Extract the [x, y] coordinate from the center of the cell holding the provided text.  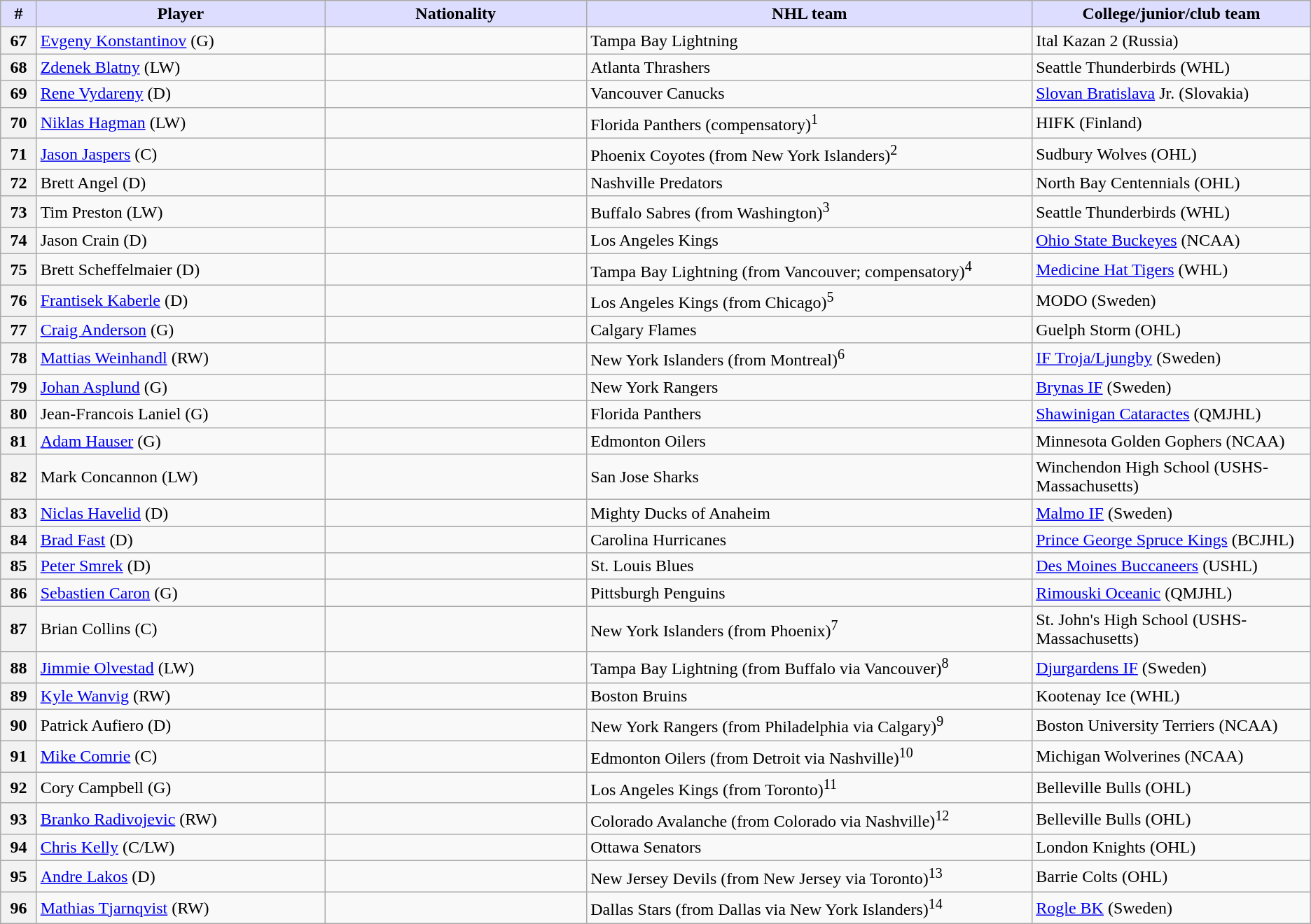
# [18, 14]
71 [18, 154]
Boston University Terriers (NCAA) [1172, 725]
Winchendon High School (USHS-Massachusetts) [1172, 477]
Florida Panthers (compensatory)1 [810, 123]
72 [18, 183]
Andre Lakos (D) [181, 876]
Sebastien Caron (G) [181, 593]
Florida Panthers [810, 414]
MODO (Sweden) [1172, 301]
89 [18, 696]
Phoenix Coyotes (from New York Islanders)2 [810, 154]
Peter Smrek (D) [181, 566]
Los Angeles Kings [810, 241]
Tampa Bay Lightning (from Vancouver; compensatory)4 [810, 270]
Tampa Bay Lightning (from Buffalo via Vancouver)8 [810, 668]
Cory Campbell (G) [181, 788]
Brynas IF (Sweden) [1172, 388]
Chris Kelly (C/LW) [181, 848]
Ottawa Senators [810, 848]
87 [18, 629]
Player [181, 14]
Edmonton Oilers (from Detroit via Nashville)10 [810, 756]
Slovan Bratislava Jr. (Slovakia) [1172, 94]
82 [18, 477]
Frantisek Kaberle (D) [181, 301]
Prince George Spruce Kings (BCJHL) [1172, 540]
IF Troja/Ljungby (Sweden) [1172, 358]
96 [18, 909]
Vancouver Canucks [810, 94]
Zdenek Blatny (LW) [181, 67]
79 [18, 388]
85 [18, 566]
Buffalo Sabres (from Washington)3 [810, 211]
67 [18, 41]
Dallas Stars (from Dallas via New York Islanders)14 [810, 909]
Nashville Predators [810, 183]
75 [18, 270]
New Jersey Devils (from New Jersey via Toronto)13 [810, 876]
Kyle Wanvig (RW) [181, 696]
St. John's High School (USHS-Massachusetts) [1172, 629]
88 [18, 668]
Evgeny Konstantinov (G) [181, 41]
Des Moines Buccaneers (USHL) [1172, 566]
Niklas Hagman (LW) [181, 123]
Los Angeles Kings (from Chicago)5 [810, 301]
Jean-Francois Laniel (G) [181, 414]
90 [18, 725]
London Knights (OHL) [1172, 848]
Nationality [456, 14]
Rogle BK (Sweden) [1172, 909]
Brett Scheffelmaier (D) [181, 270]
New York Islanders (from Montreal)6 [810, 358]
Mathias Tjarnqvist (RW) [181, 909]
North Bay Centennials (OHL) [1172, 183]
Minnesota Golden Gophers (NCAA) [1172, 441]
New York Rangers (from Philadelphia via Calgary)9 [810, 725]
Mike Comrie (C) [181, 756]
Brad Fast (D) [181, 540]
Ohio State Buckeyes (NCAA) [1172, 241]
Adam Hauser (G) [181, 441]
Guelph Storm (OHL) [1172, 330]
92 [18, 788]
Mark Concannon (LW) [181, 477]
New York Rangers [810, 388]
Edmonton Oilers [810, 441]
HIFK (Finland) [1172, 123]
Tampa Bay Lightning [810, 41]
Djurgardens IF (Sweden) [1172, 668]
86 [18, 593]
Mattias Weinhandl (RW) [181, 358]
84 [18, 540]
Carolina Hurricanes [810, 540]
Johan Asplund (G) [181, 388]
91 [18, 756]
70 [18, 123]
Tim Preston (LW) [181, 211]
NHL team [810, 14]
Brian Collins (C) [181, 629]
Rimouski Oceanic (QMJHL) [1172, 593]
81 [18, 441]
95 [18, 876]
Craig Anderson (G) [181, 330]
Calgary Flames [810, 330]
Jason Jaspers (C) [181, 154]
Branko Radivojevic (RW) [181, 819]
Sudbury Wolves (OHL) [1172, 154]
Atlanta Thrashers [810, 67]
76 [18, 301]
94 [18, 848]
Barrie Colts (OHL) [1172, 876]
Niclas Havelid (D) [181, 513]
74 [18, 241]
83 [18, 513]
St. Louis Blues [810, 566]
69 [18, 94]
Ital Kazan 2 (Russia) [1172, 41]
77 [18, 330]
Colorado Avalanche (from Colorado via Nashville)12 [810, 819]
93 [18, 819]
Los Angeles Kings (from Toronto)11 [810, 788]
Patrick Aufiero (D) [181, 725]
College/junior/club team [1172, 14]
68 [18, 67]
Shawinigan Cataractes (QMJHL) [1172, 414]
73 [18, 211]
Jason Crain (D) [181, 241]
Malmo IF (Sweden) [1172, 513]
Jimmie Olvestad (LW) [181, 668]
Kootenay Ice (WHL) [1172, 696]
Medicine Hat Tigers (WHL) [1172, 270]
Mighty Ducks of Anaheim [810, 513]
New York Islanders (from Phoenix)7 [810, 629]
Brett Angel (D) [181, 183]
Pittsburgh Penguins [810, 593]
Michigan Wolverines (NCAA) [1172, 756]
Boston Bruins [810, 696]
80 [18, 414]
Rene Vydareny (D) [181, 94]
San Jose Sharks [810, 477]
78 [18, 358]
